From the cell containing the given text, extract its center point as (X, Y) coordinate. 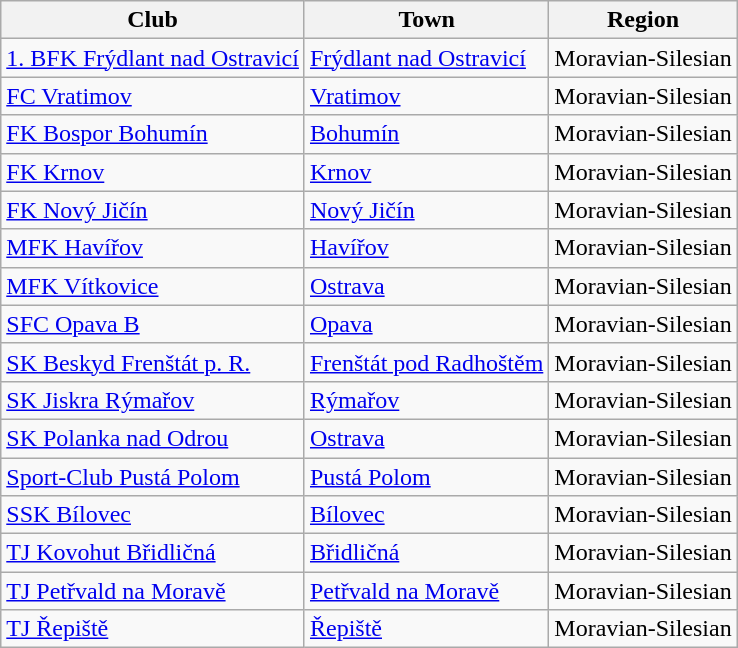
FK Krnov (153, 172)
Frýdlant nad Ostravicí (426, 58)
Opava (426, 324)
Sport-Club Pustá Polom (153, 477)
Town (426, 20)
TJ Kovohut Břidličná (153, 553)
SFC Opava B (153, 324)
SK Beskyd Frenštát p. R. (153, 362)
FK Nový Jičín (153, 210)
Řepiště (426, 629)
MFK Havířov (153, 248)
Krnov (426, 172)
Vratimov (426, 96)
Frenštát pod Radhoštěm (426, 362)
Nový Jičín (426, 210)
FK Bospor Bohumín (153, 134)
Rýmařov (426, 400)
1. BFK Frýdlant nad Ostravicí (153, 58)
Havířov (426, 248)
Petřvald na Moravě (426, 591)
SK Polanka nad Odrou (153, 438)
FC Vratimov (153, 96)
Region (643, 20)
Bohumín (426, 134)
Bílovec (426, 515)
Břidličná (426, 553)
TJ Petřvald na Moravě (153, 591)
SSK Bílovec (153, 515)
SK Jiskra Rýmařov (153, 400)
Club (153, 20)
TJ Řepiště (153, 629)
MFK Vítkovice (153, 286)
Pustá Polom (426, 477)
